Return (X, Y) of the center of cell containing provided text 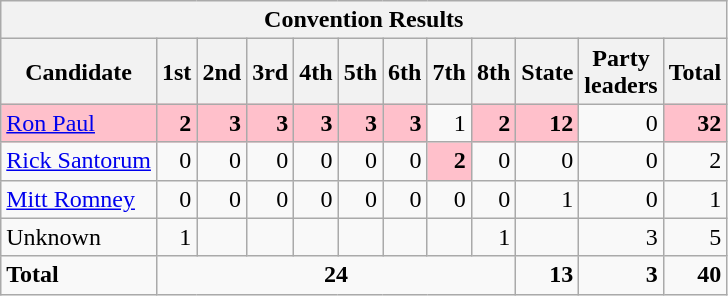
Ron Paul (79, 123)
12 (548, 123)
Candidate (79, 72)
Partyleaders (621, 72)
3rd (270, 72)
Mitt Romney (79, 199)
4th (316, 72)
Unknown (79, 237)
32 (695, 123)
Convention Results (364, 20)
5 (695, 237)
Rick Santorum (79, 161)
24 (336, 275)
8th (493, 72)
13 (548, 275)
7th (449, 72)
5th (360, 72)
1st (176, 72)
6th (405, 72)
2nd (222, 72)
State (548, 72)
40 (695, 275)
